For the text-containing cell, return its midpoint in [X, Y] coordinate format. 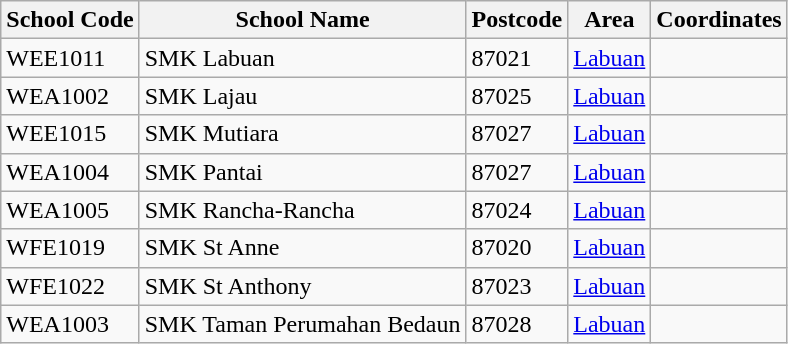
SMK Labuan [302, 58]
WEE1015 [70, 134]
SMK St Anne [302, 248]
Area [610, 20]
Postcode [517, 20]
School Name [302, 20]
WEA1003 [70, 324]
87024 [517, 210]
87025 [517, 96]
87023 [517, 286]
WEA1004 [70, 172]
SMK Mutiara [302, 134]
WFE1022 [70, 286]
WFE1019 [70, 248]
SMK Pantai [302, 172]
SMK Rancha-Rancha [302, 210]
WEE1011 [70, 58]
87020 [517, 248]
WEA1002 [70, 96]
WEA1005 [70, 210]
Coordinates [719, 20]
87028 [517, 324]
SMK St Anthony [302, 286]
SMK Taman Perumahan Bedaun [302, 324]
SMK Lajau [302, 96]
87021 [517, 58]
School Code [70, 20]
